Pinpoint the cell where the given text exists, returning its [X, Y] midpoint coordinate. 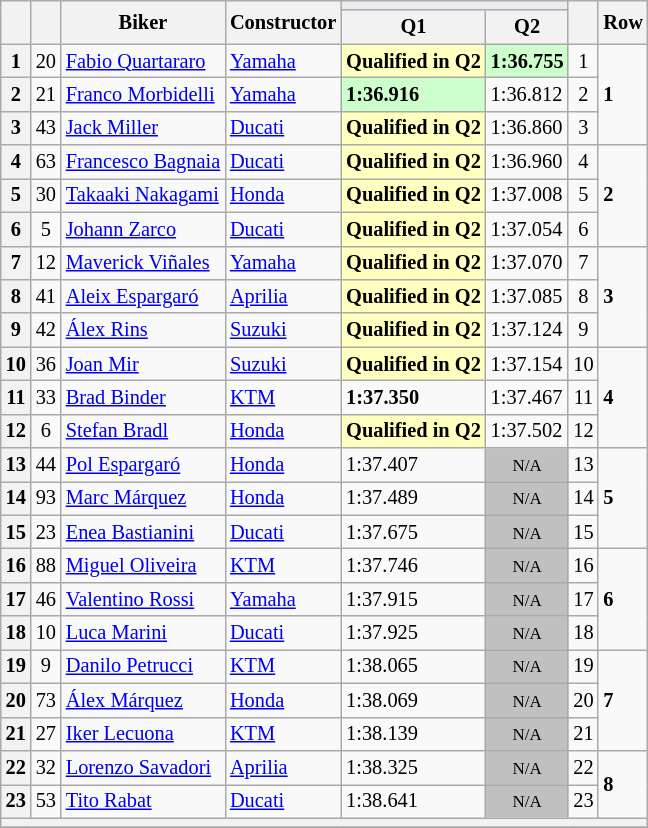
1:37.502 [528, 431]
63 [46, 162]
Tito Rabat [143, 801]
Takaaki Nakagami [143, 195]
Luca Marini [143, 633]
88 [46, 565]
53 [46, 801]
1:37.407 [413, 465]
Aleix Espargaró [143, 296]
Q1 [413, 27]
1:37.925 [413, 633]
1:37.350 [413, 397]
46 [46, 599]
1:37.124 [528, 330]
Jack Miller [143, 128]
42 [46, 330]
93 [46, 498]
1:38.139 [413, 734]
Maverick Viñales [143, 263]
Pol Espargaró [143, 465]
33 [46, 397]
Danilo Petrucci [143, 666]
Joan Mir [143, 364]
44 [46, 465]
30 [46, 195]
1:36.916 [413, 94]
1:36.812 [528, 94]
1:38.065 [413, 666]
1:38.069 [413, 700]
Q2 [528, 27]
32 [46, 767]
1:36.960 [528, 162]
1:37.054 [528, 229]
1:37.489 [413, 498]
36 [46, 364]
Valentino Rossi [143, 599]
Francesco Bagnaia [143, 162]
Álex Rins [143, 330]
Stefan Bradl [143, 431]
Johann Zarco [143, 229]
Brad Binder [143, 397]
Biker [143, 22]
Franco Morbidelli [143, 94]
1:38.641 [413, 801]
Marc Márquez [143, 498]
Lorenzo Savadori [143, 767]
1:37.915 [413, 599]
1:38.325 [413, 767]
Fabio Quartararo [143, 61]
1:37.008 [528, 195]
Iker Lecuona [143, 734]
Miguel Oliveira [143, 565]
1:37.154 [528, 364]
Constructor [283, 22]
1:37.070 [528, 263]
Enea Bastianini [143, 532]
73 [46, 700]
1:36.755 [528, 61]
1:37.467 [528, 397]
1:36.860 [528, 128]
1:37.746 [413, 565]
43 [46, 128]
Row [622, 22]
1:37.085 [528, 296]
1:37.675 [413, 532]
Álex Márquez [143, 700]
41 [46, 296]
27 [46, 734]
